Detect which cell encompasses the target text, then output its [x, y] center coordinate. 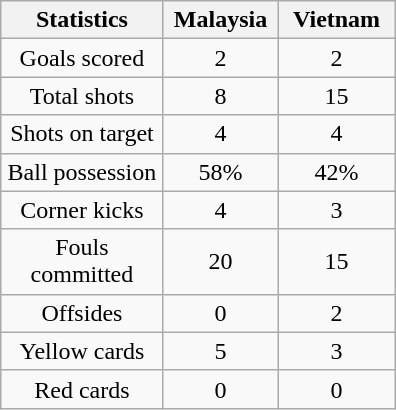
Vietnam [337, 20]
8 [220, 96]
Fouls committed [82, 262]
42% [337, 172]
Red cards [82, 389]
58% [220, 172]
Total shots [82, 96]
Ball possession [82, 172]
Offsides [82, 313]
5 [220, 351]
Yellow cards [82, 351]
Statistics [82, 20]
Goals scored [82, 58]
Corner kicks [82, 210]
Shots on target [82, 134]
Malaysia [220, 20]
20 [220, 262]
